Pinpoint the cell where the given text exists, returning its [x, y] midpoint coordinate. 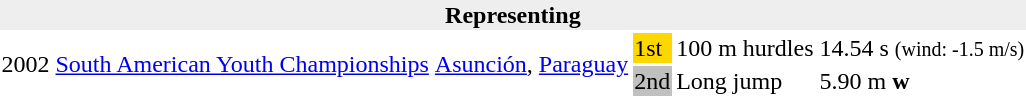
Asunción, Paraguay [531, 64]
South American Youth Championships [242, 64]
Representing [513, 15]
100 m hurdles [745, 48]
5.90 m w [922, 81]
14.54 s (wind: -1.5 m/s) [922, 48]
2nd [652, 81]
1st [652, 48]
2002 [26, 64]
Long jump [745, 81]
